Pinpoint the cell where the given text exists, returning its [X, Y] midpoint coordinate. 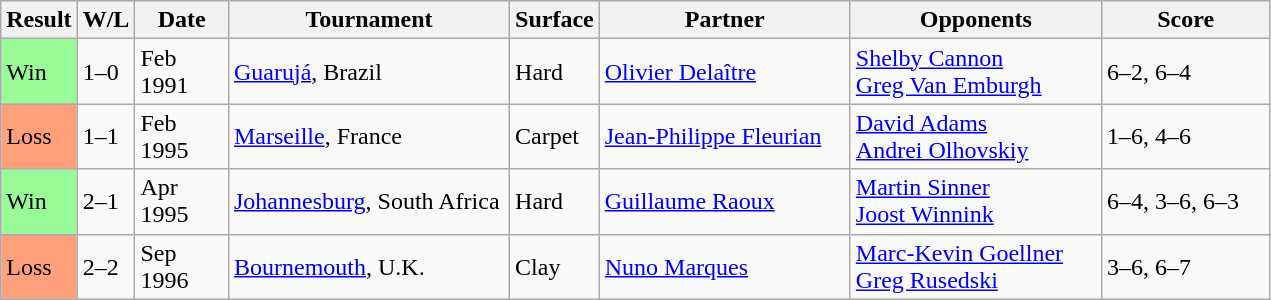
1–0 [106, 72]
Feb 1995 [182, 136]
Johannesburg, South Africa [368, 202]
Date [182, 20]
Result [39, 20]
Martin Sinner Joost Winnink [976, 202]
Tournament [368, 20]
Nuno Marques [724, 266]
Carpet [555, 136]
Score [1186, 20]
Partner [724, 20]
Apr 1995 [182, 202]
Olivier Delaître [724, 72]
1–1 [106, 136]
1–6, 4–6 [1186, 136]
Marc-Kevin Goellner Greg Rusedski [976, 266]
6–2, 6–4 [1186, 72]
Surface [555, 20]
David Adams Andrei Olhovskiy [976, 136]
Guillaume Raoux [724, 202]
W/L [106, 20]
Opponents [976, 20]
Bournemouth, U.K. [368, 266]
2–2 [106, 266]
Sep 1996 [182, 266]
6–4, 3–6, 6–3 [1186, 202]
Jean-Philippe Fleurian [724, 136]
Feb 1991 [182, 72]
Marseille, France [368, 136]
3–6, 6–7 [1186, 266]
2–1 [106, 202]
Clay [555, 266]
Shelby Cannon Greg Van Emburgh [976, 72]
Guarujá, Brazil [368, 72]
